Find where the given text appears and provide that cell's center as (X, Y) coordinate. 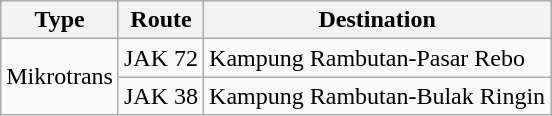
JAK 72 (160, 58)
Mikrotrans (60, 77)
Type (60, 20)
Kampung Rambutan-Pasar Rebo (378, 58)
Route (160, 20)
Kampung Rambutan-Bulak Ringin (378, 96)
Destination (378, 20)
JAK 38 (160, 96)
